Identify which cell holds the provided text, then report its (x, y) central coordinate. 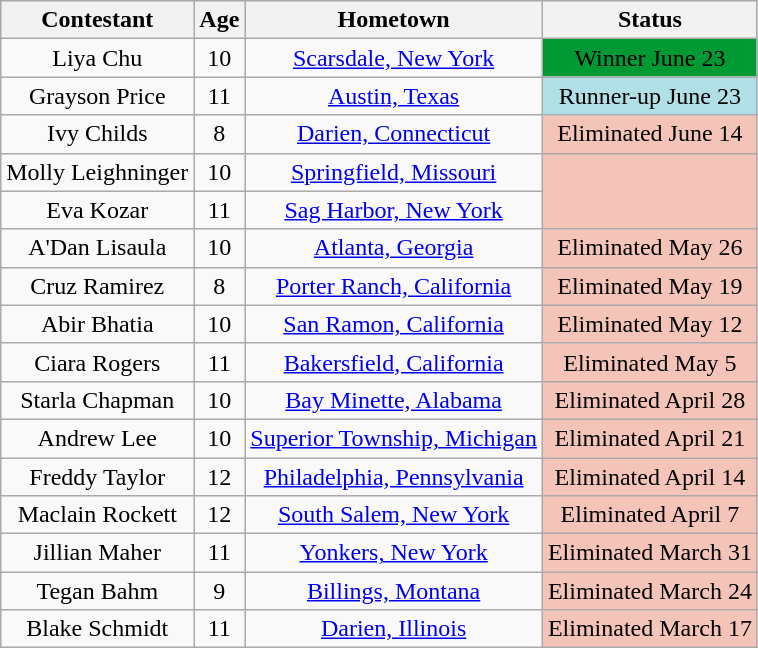
Grayson Price (98, 96)
Starla Chapman (98, 400)
Darien, Illinois (394, 629)
Eliminated April 21 (650, 438)
Runner-up June 23 (650, 96)
Status (650, 20)
Hometown (394, 20)
Porter Ranch, California (394, 286)
Ciara Rogers (98, 362)
Eliminated May 12 (650, 324)
Springfield, Missouri (394, 172)
Freddy Taylor (98, 477)
Tegan Bahm (98, 591)
Eliminated April 7 (650, 515)
Jillian Maher (98, 553)
Eliminated March 24 (650, 591)
Atlanta, Georgia (394, 248)
Philadelphia, Pennsylvania (394, 477)
Darien, Connecticut (394, 134)
Molly Leighninger (98, 172)
Eliminated May 19 (650, 286)
Eliminated April 28 (650, 400)
A'Dan Lisaula (98, 248)
San Ramon, California (394, 324)
Andrew Lee (98, 438)
Bakersfield, California (394, 362)
Winner June 23 (650, 58)
Cruz Ramirez (98, 286)
Contestant (98, 20)
Eliminated May 26 (650, 248)
Billings, Montana (394, 591)
9 (220, 591)
Sag Harbor, New York (394, 210)
Ivy Childs (98, 134)
Blake Schmidt (98, 629)
South Salem, New York (394, 515)
Eliminated April 14 (650, 477)
Austin, Texas (394, 96)
Superior Township, Michigan (394, 438)
Eliminated June 14 (650, 134)
Liya Chu (98, 58)
Age (220, 20)
Eliminated March 31 (650, 553)
Abir Bhatia (98, 324)
Eliminated March 17 (650, 629)
Bay Minette, Alabama (394, 400)
Yonkers, New York (394, 553)
Eva Kozar (98, 210)
Scarsdale, New York (394, 58)
Maclain Rockett (98, 515)
Eliminated May 5 (650, 362)
